Extract the (x, y) coordinate from the center of the cell holding the provided text.  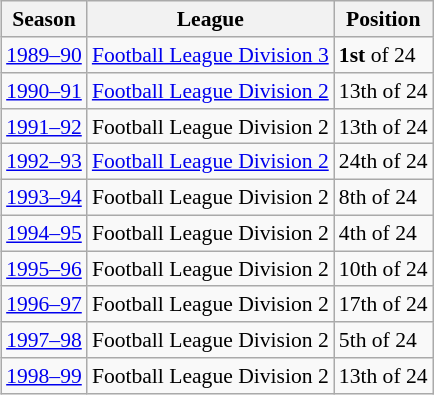
1st of 24 (384, 55)
10th of 24 (384, 269)
24th of 24 (384, 162)
1990–91 (44, 91)
1991–92 (44, 126)
5th of 24 (384, 340)
1996–97 (44, 304)
17th of 24 (384, 304)
1993–94 (44, 197)
1992–93 (44, 162)
1994–95 (44, 233)
Position (384, 19)
Football League Division 3 (210, 55)
1997–98 (44, 340)
League (210, 19)
1989–90 (44, 55)
Season (44, 19)
1998–99 (44, 376)
8th of 24 (384, 197)
1995–96 (44, 269)
4th of 24 (384, 233)
